Return the (x, y) coordinate for the center point of the cell that contains the specified text.  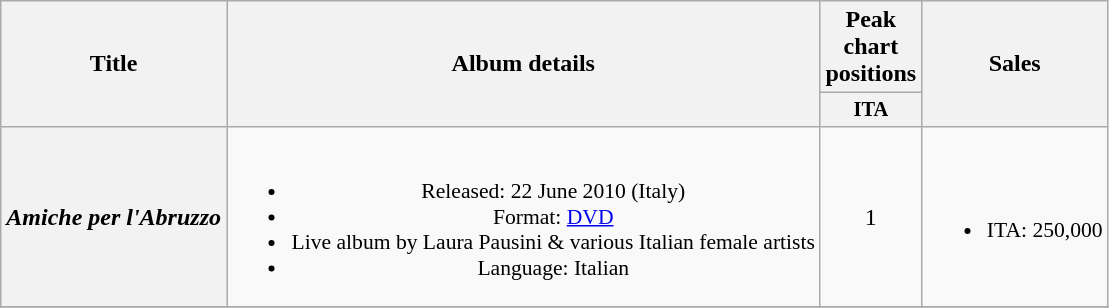
ITA (871, 110)
Sales (1015, 64)
Released: 22 June 2010 (Italy)Format: DVDLive album by Laura Pausini & various Italian female artistsLanguage: Italian (524, 216)
Title (114, 64)
Album details (524, 64)
Peakchartpositions (871, 47)
ITA: 250,000 (1015, 216)
Amiche per l'Abruzzo (114, 216)
1 (871, 216)
